Determine the (x, y) coordinate at the center of the cell enclosing the given text.  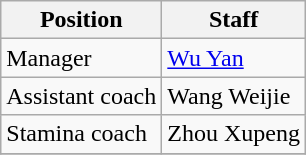
Wu Yan (234, 58)
Position (82, 20)
Assistant coach (82, 96)
Staff (234, 20)
Manager (82, 58)
Zhou Xupeng (234, 134)
Wang Weijie (234, 96)
Stamina coach (82, 134)
